Capture the cell that displays the provided text and extract its (x, y) central coordinate. 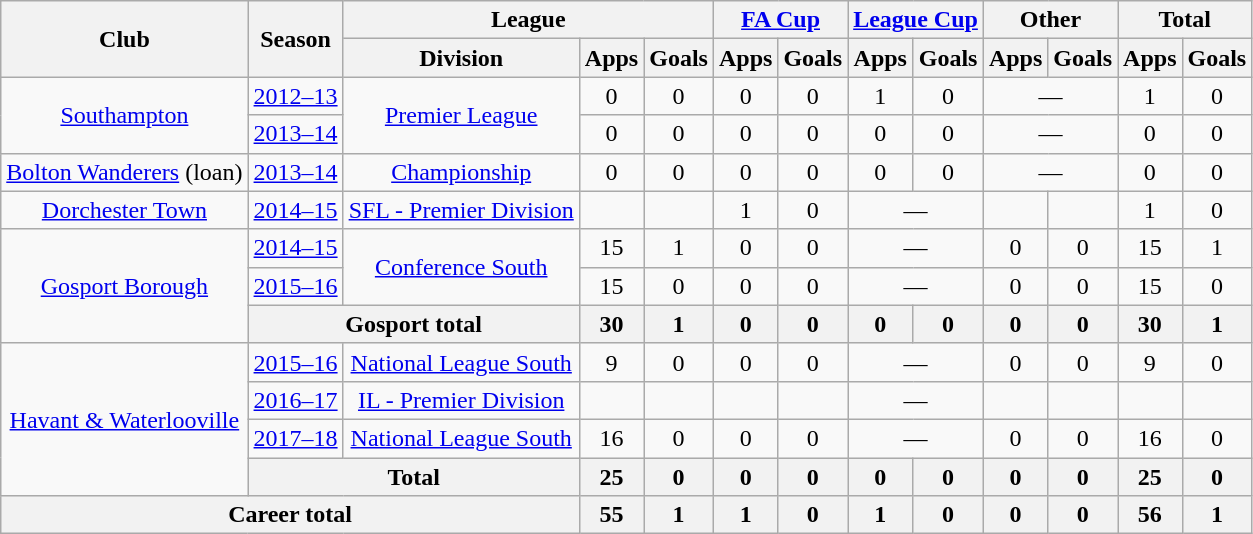
IL - Premier Division (461, 400)
Other (1050, 20)
Premier League (461, 115)
2017–18 (296, 438)
Season (296, 39)
Bolton Wanderers (loan) (124, 172)
Championship (461, 172)
Club (124, 39)
Dorchester Town (124, 210)
Gosport Borough (124, 286)
SFL - Premier Division (461, 210)
2012–13 (296, 96)
League Cup (916, 20)
Southampton (124, 115)
55 (611, 515)
FA Cup (780, 20)
League (528, 20)
56 (1150, 515)
Career total (290, 515)
Havant & Waterlooville (124, 419)
Division (461, 58)
Gosport total (414, 324)
Conference South (461, 267)
2016–17 (296, 400)
